Pinpoint the cell where the given text exists, returning its (x, y) midpoint coordinate. 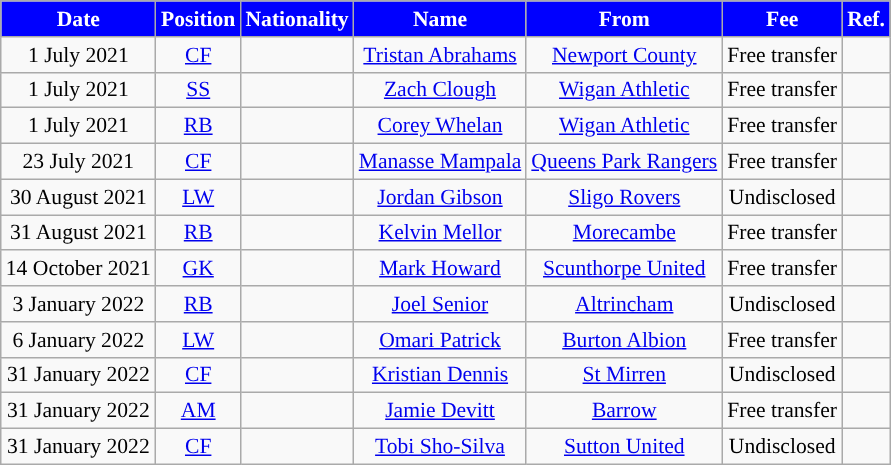
23 July 2021 (78, 162)
6 January 2022 (78, 340)
SS (198, 90)
Name (440, 19)
St Mirren (624, 375)
Altrincham (624, 304)
AM (198, 411)
Zach Clough (440, 90)
30 August 2021 (78, 197)
Tobi Sho-Silva (440, 447)
Jamie Devitt (440, 411)
Corey Whelan (440, 126)
Position (198, 19)
Omari Patrick (440, 340)
Burton Albion (624, 340)
Nationality (296, 19)
Jordan Gibson (440, 197)
Newport County (624, 55)
Sutton United (624, 447)
Sligo Rovers (624, 197)
Barrow (624, 411)
From (624, 19)
Ref. (866, 19)
Mark Howard (440, 269)
3 January 2022 (78, 304)
Morecambe (624, 233)
GK (198, 269)
14 October 2021 (78, 269)
Scunthorpe United (624, 269)
Manasse Mampala (440, 162)
Fee (782, 19)
Kristian Dennis (440, 375)
Date (78, 19)
Kelvin Mellor (440, 233)
Tristan Abrahams (440, 55)
Queens Park Rangers (624, 162)
31 August 2021 (78, 233)
Joel Senior (440, 304)
